Locate the cell with the specified text and output its (X, Y) center coordinate. 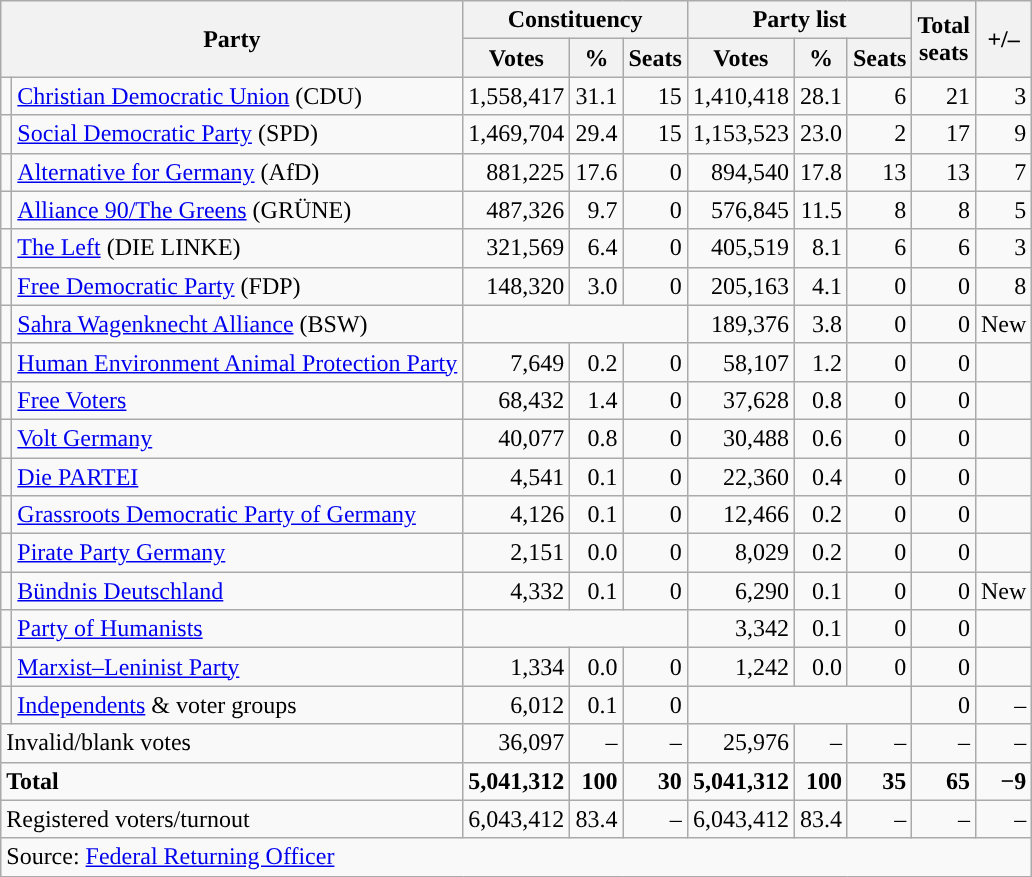
1,153,523 (740, 134)
1.2 (820, 362)
Christian Democratic Union (CDU) (238, 96)
1,469,704 (516, 134)
Invalid/blank votes (232, 743)
4.1 (820, 286)
Free Voters (238, 400)
6,290 (740, 591)
37,628 (740, 400)
8.1 (820, 248)
3.0 (596, 286)
0.6 (820, 438)
Volt Germany (238, 438)
1,558,417 (516, 96)
Registered voters/turnout (232, 819)
Die PARTEI (238, 477)
405,519 (740, 248)
6.4 (596, 248)
40,077 (516, 438)
21 (944, 96)
−9 (1003, 781)
894,540 (740, 172)
189,376 (740, 324)
17.8 (820, 172)
23.0 (820, 134)
The Left (DIE LINKE) (238, 248)
6,012 (516, 705)
58,107 (740, 362)
8,029 (740, 553)
35 (879, 781)
2 (879, 134)
Grassroots Democratic Party of Germany (238, 515)
65 (944, 781)
Party of Humanists (238, 629)
68,432 (516, 400)
17.6 (596, 172)
Party (232, 39)
Social Democratic Party (SPD) (238, 134)
Free Democratic Party (FDP) (238, 286)
Alternative for Germany (AfD) (238, 172)
Alliance 90/The Greens (GRÜNE) (238, 210)
17 (944, 134)
9.7 (596, 210)
3,342 (740, 629)
881,225 (516, 172)
1,334 (516, 667)
4,126 (516, 515)
1,242 (740, 667)
+/– (1003, 39)
Marxist–Leninist Party (238, 667)
7,649 (516, 362)
148,320 (516, 286)
205,163 (740, 286)
Party list (800, 20)
29.4 (596, 134)
Total (232, 781)
5 (1003, 210)
0.4 (820, 477)
576,845 (740, 210)
4,332 (516, 591)
4,541 (516, 477)
30 (655, 781)
Sahra Wagenknecht Alliance (BSW) (238, 324)
1,410,418 (740, 96)
Bündnis Deutschland (238, 591)
9 (1003, 134)
Source: Federal Returning Officer (516, 857)
36,097 (516, 743)
Pirate Party Germany (238, 553)
30,488 (740, 438)
1.4 (596, 400)
Totalseats (944, 39)
28.1 (820, 96)
3.8 (820, 324)
Constituency (576, 20)
487,326 (516, 210)
11.5 (820, 210)
25,976 (740, 743)
12,466 (740, 515)
321,569 (516, 248)
22,360 (740, 477)
2,151 (516, 553)
Independents & voter groups (238, 705)
Human Environment Animal Protection Party (238, 362)
31.1 (596, 96)
7 (1003, 172)
